For the text-containing cell, return its midpoint in (x, y) coordinate format. 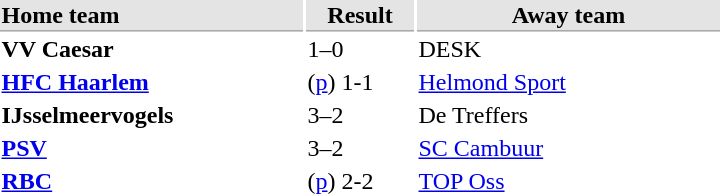
Helmond Sport (568, 83)
SC Cambuur (568, 149)
Away team (568, 16)
HFC Haarlem (152, 83)
Home team (152, 16)
1–0 (360, 49)
De Treffers (568, 115)
Result (360, 16)
(p) 1-1 (360, 83)
VV Caesar (152, 49)
PSV (152, 149)
DESK (568, 49)
IJsselmeervogels (152, 115)
